Extract the [x, y] coordinate from the center of the cell holding the provided text.  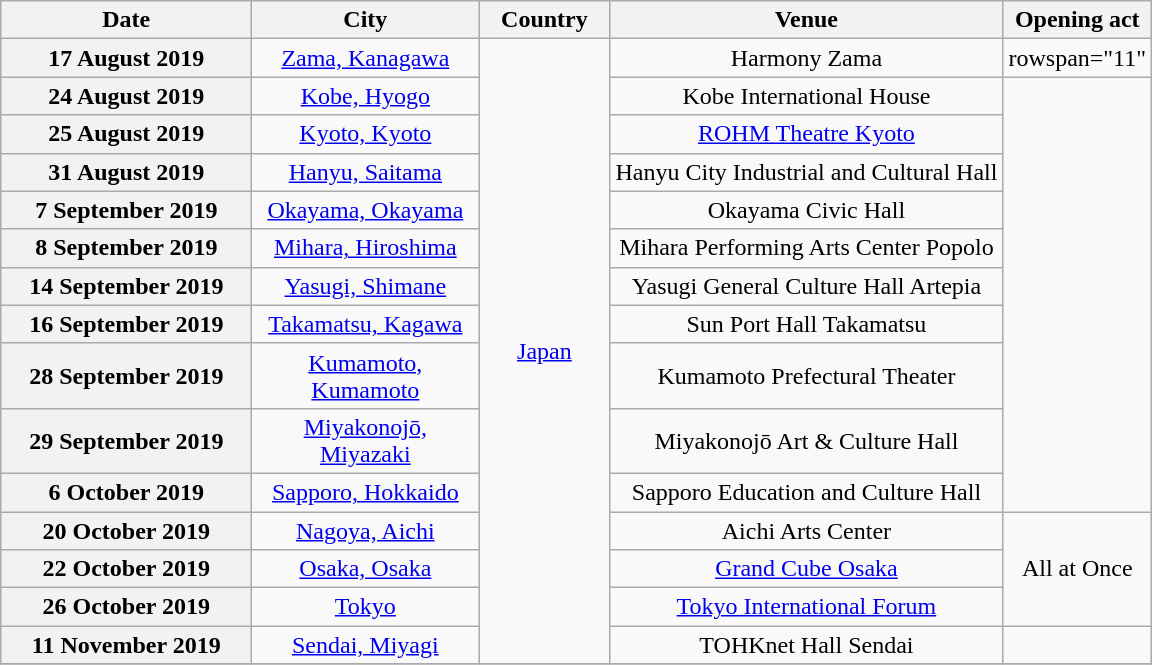
Kumamoto, Kumamoto [366, 376]
Tokyo [366, 607]
20 October 2019 [126, 531]
28 September 2019 [126, 376]
Kumamoto Prefectural Theater [806, 376]
Kyoto, Kyoto [366, 134]
TOHKnet Hall Sendai [806, 645]
Yasugi General Culture Hall Artepia [806, 286]
25 August 2019 [126, 134]
Kobe, Hyogo [366, 96]
Mihara, Hiroshima [366, 248]
Nagoya, Aichi [366, 531]
16 September 2019 [126, 324]
Mihara Performing Arts Center Popolo [806, 248]
Japan [544, 352]
Kobe International House [806, 96]
11 November 2019 [126, 645]
Sendai, Miyagi [366, 645]
17 August 2019 [126, 58]
Takamatsu, Kagawa [366, 324]
Miyakonojō Art & Culture Hall [806, 440]
Okayama Civic Hall [806, 210]
Sapporo Education and Culture Hall [806, 492]
rowspan="11" [1078, 58]
Zama, Kanagawa [366, 58]
ROHM Theatre Kyoto [806, 134]
Sun Port Hall Takamatsu [806, 324]
26 October 2019 [126, 607]
14 September 2019 [126, 286]
29 September 2019 [126, 440]
22 October 2019 [126, 569]
Hanyu City Industrial and Cultural Hall [806, 172]
Country [544, 20]
All at Once [1078, 569]
24 August 2019 [126, 96]
Hanyu, Saitama [366, 172]
Okayama, Okayama [366, 210]
6 October 2019 [126, 492]
Opening act [1078, 20]
7 September 2019 [126, 210]
Date [126, 20]
31 August 2019 [126, 172]
Yasugi, Shimane [366, 286]
Miyakonojō, Miyazaki [366, 440]
8 September 2019 [126, 248]
Sapporo, Hokkaido [366, 492]
Harmony Zama [806, 58]
Grand Cube Osaka [806, 569]
Venue [806, 20]
Osaka, Osaka [366, 569]
Tokyo International Forum [806, 607]
City [366, 20]
Aichi Arts Center [806, 531]
